Pinpoint the cell where the given text exists, returning its [X, Y] midpoint coordinate. 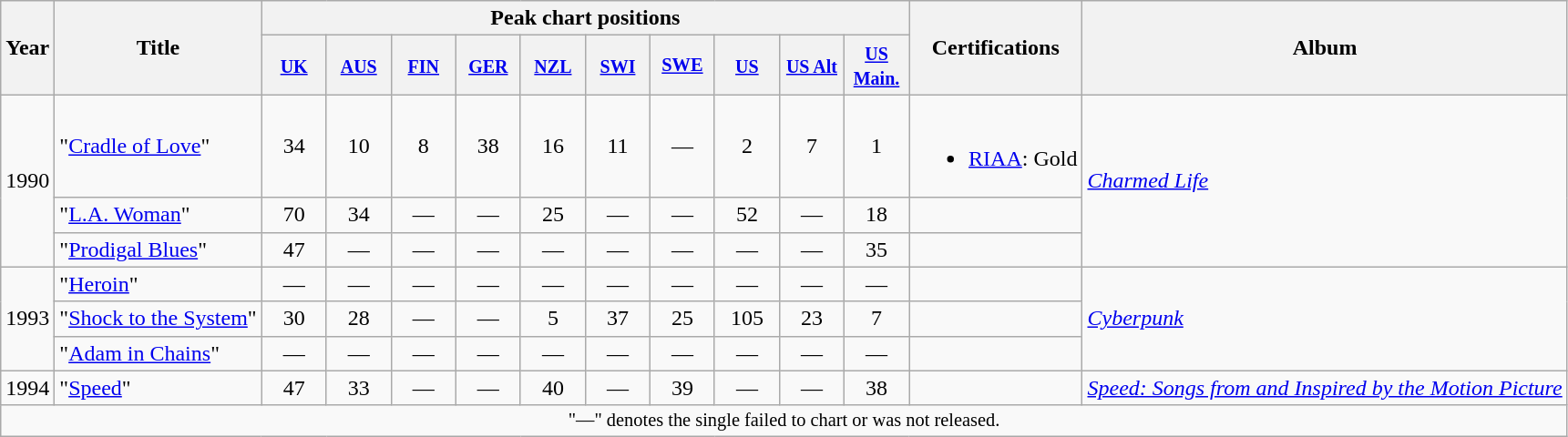
"Cradle of Love" [159, 146]
"—" denotes the single failed to chart or was not released. [784, 421]
23 [811, 319]
Album [1325, 47]
11 [618, 146]
"Adam in Chains" [159, 353]
"Prodigal Blues" [159, 249]
SWE [683, 66]
Peak chart positions [585, 18]
37 [618, 319]
40 [552, 388]
5 [552, 319]
US Alt [811, 66]
Speed: Songs from and Inspired by the Motion Picture [1325, 388]
Certifications [996, 47]
70 [293, 215]
"Shock to the System" [159, 319]
28 [359, 319]
10 [359, 146]
1990 [27, 180]
30 [293, 319]
Year [27, 47]
1 [876, 146]
39 [683, 388]
2 [747, 146]
GER [488, 66]
16 [552, 146]
1994 [27, 388]
NZL [552, 66]
US Main. [876, 66]
Title [159, 47]
RIAA: Gold [996, 146]
1993 [27, 319]
SWI [618, 66]
52 [747, 215]
8 [423, 146]
105 [747, 319]
US [747, 66]
FIN [423, 66]
"Speed" [159, 388]
Charmed Life [1325, 180]
"Heroin" [159, 284]
18 [876, 215]
AUS [359, 66]
"L.A. Woman" [159, 215]
33 [359, 388]
UK [293, 66]
35 [876, 249]
Cyberpunk [1325, 319]
